Identify which cell holds the provided text, then report its [X, Y] central coordinate. 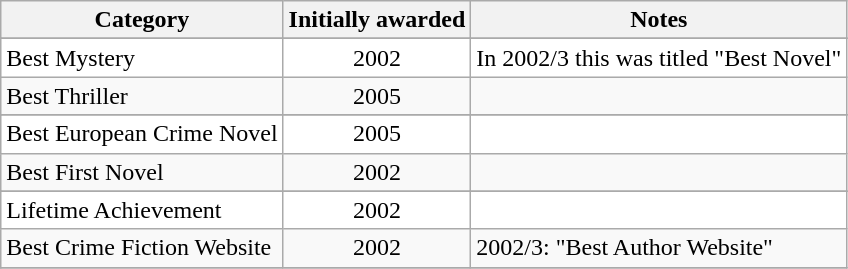
Lifetime Achievement [142, 210]
Best Thriller [142, 96]
Best Crime Fiction Website [142, 248]
Best Mystery [142, 58]
Category [142, 20]
Initially awarded [377, 20]
2002/3: "Best Author Website" [659, 248]
Best European Crime Novel [142, 134]
Best First Novel [142, 172]
Notes [659, 20]
In 2002/3 this was titled "Best Novel" [659, 58]
